Pinpoint the cell where the given text exists, returning its (X, Y) midpoint coordinate. 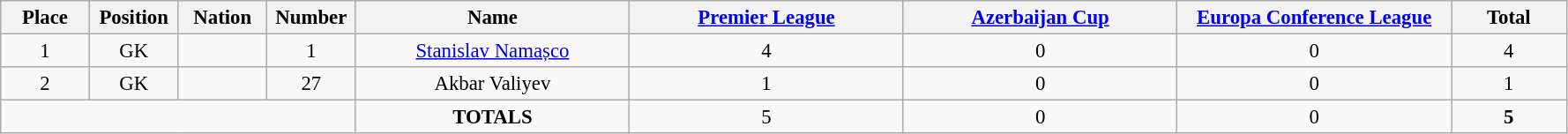
Name (492, 18)
2 (46, 84)
Azerbaijan Cup (1041, 18)
Total (1510, 18)
TOTALS (492, 117)
Number (312, 18)
Position (134, 18)
Europa Conference League (1314, 18)
Place (46, 18)
27 (312, 84)
Akbar Valiyev (492, 84)
Stanislav Namașco (492, 51)
Premier League (767, 18)
Nation (222, 18)
